Locate the cell with the specified text and output its (x, y) center coordinate. 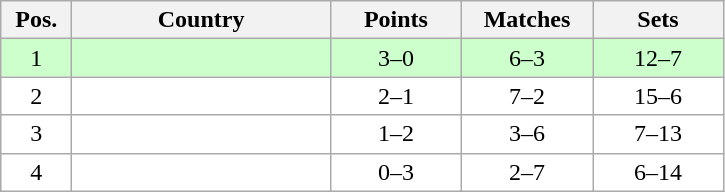
2–1 (396, 96)
4 (36, 172)
2 (36, 96)
3–6 (526, 134)
Points (396, 20)
6–14 (658, 172)
2–7 (526, 172)
7–2 (526, 96)
1 (36, 58)
12–7 (658, 58)
3–0 (396, 58)
Sets (658, 20)
6–3 (526, 58)
1–2 (396, 134)
Pos. (36, 20)
0–3 (396, 172)
Country (202, 20)
15–6 (658, 96)
Matches (526, 20)
7–13 (658, 134)
3 (36, 134)
